For the text-containing cell, return its midpoint in (X, Y) coordinate format. 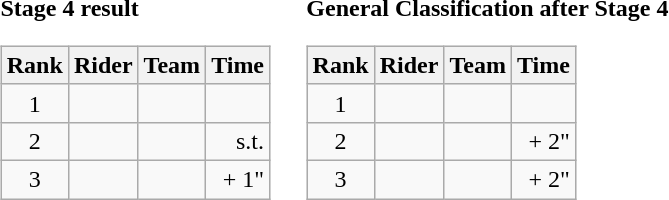
+ 1" (238, 179)
s.t. (238, 141)
